Capture the cell that displays the provided text and extract its (x, y) central coordinate. 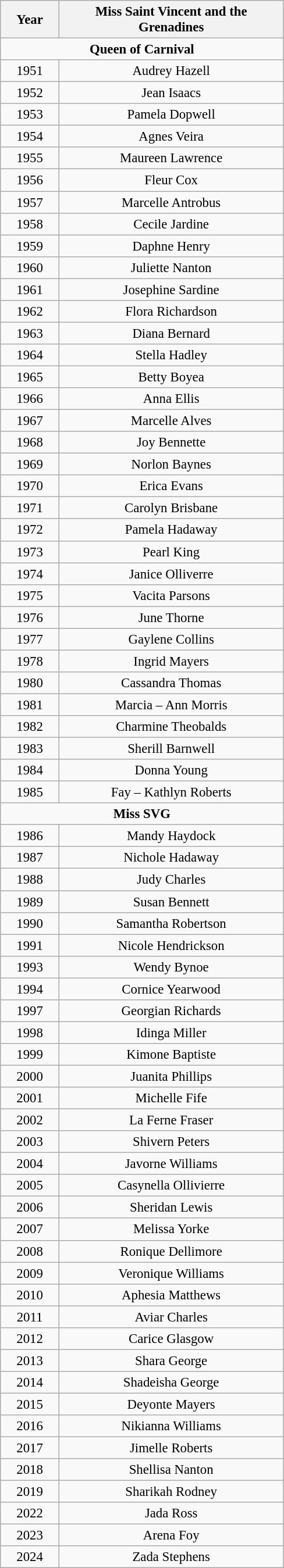
Pamela Dopwell (171, 115)
Casynella Ollivierre (171, 1185)
2002 (30, 1120)
2014 (30, 1383)
Miss SVG (142, 814)
1976 (30, 617)
1991 (30, 945)
1969 (30, 465)
1963 (30, 333)
Norlon Baynes (171, 465)
2018 (30, 1470)
1993 (30, 967)
1989 (30, 902)
Marcelle Alves (171, 421)
1987 (30, 858)
2000 (30, 1076)
2011 (30, 1317)
Sheridan Lewis (171, 1208)
1961 (30, 290)
2004 (30, 1164)
1954 (30, 137)
Agnes Veira (171, 137)
Anna Ellis (171, 399)
1990 (30, 923)
1964 (30, 355)
1985 (30, 792)
Flora Richardson (171, 312)
1999 (30, 1055)
1983 (30, 749)
1965 (30, 377)
1957 (30, 202)
Deyonte Mayers (171, 1404)
1994 (30, 989)
1984 (30, 770)
Nikianna Williams (171, 1426)
Samantha Robertson (171, 923)
Susan Bennett (171, 902)
Aphesia Matthews (171, 1295)
Sharikah Rodney (171, 1492)
Nicole Hendrickson (171, 945)
1981 (30, 705)
1962 (30, 312)
1982 (30, 727)
Donna Young (171, 770)
Veronique Williams (171, 1273)
1971 (30, 508)
2001 (30, 1098)
1973 (30, 552)
2006 (30, 1208)
Jimelle Roberts (171, 1448)
1972 (30, 530)
Charmine Theobalds (171, 727)
1978 (30, 661)
Maureen Lawrence (171, 159)
Aviar Charles (171, 1317)
Miss Saint Vincent and the Grenadines (171, 20)
1966 (30, 399)
Judy Charles (171, 880)
Jada Ross (171, 1513)
1958 (30, 224)
Ingrid Mayers (171, 661)
Audrey Hazell (171, 71)
1951 (30, 71)
Nichole Hadaway (171, 858)
Janice Olliverre (171, 574)
1974 (30, 574)
2005 (30, 1185)
Fay – Kathlyn Roberts (171, 792)
Year (30, 20)
Arena Foy (171, 1535)
1953 (30, 115)
1955 (30, 159)
Diana Bernard (171, 333)
1959 (30, 246)
Michelle Fife (171, 1098)
Betty Boyea (171, 377)
1980 (30, 683)
1967 (30, 421)
Cornice Yearwood (171, 989)
2016 (30, 1426)
1975 (30, 595)
Kimone Baptiste (171, 1055)
Fleur Cox (171, 180)
Cassandra Thomas (171, 683)
Juanita Phillips (171, 1076)
1977 (30, 640)
La Ferne Fraser (171, 1120)
Gaylene Collins (171, 640)
2022 (30, 1513)
1988 (30, 880)
Mandy Haydock (171, 836)
Jean Isaacs (171, 93)
Shellisa Nanton (171, 1470)
2007 (30, 1230)
2003 (30, 1142)
Carice Glasgow (171, 1339)
Shivern Peters (171, 1142)
Vacita Parsons (171, 595)
Ronique Dellimore (171, 1251)
Erica Evans (171, 486)
1968 (30, 442)
Idinga Miller (171, 1033)
Wendy Bynoe (171, 967)
Sherill Barnwell (171, 749)
1997 (30, 1011)
2008 (30, 1251)
Shara George (171, 1360)
Marcelle Antrobus (171, 202)
1960 (30, 267)
Cecile Jardine (171, 224)
Josephine Sardine (171, 290)
Shadeisha George (171, 1383)
Javorne Williams (171, 1164)
Georgian Richards (171, 1011)
1998 (30, 1033)
Melissa Yorke (171, 1230)
1956 (30, 180)
2023 (30, 1535)
2017 (30, 1448)
Pearl King (171, 552)
2012 (30, 1339)
2009 (30, 1273)
2010 (30, 1295)
2015 (30, 1404)
Joy Bennette (171, 442)
Queen of Carnival (142, 49)
Stella Hadley (171, 355)
Pamela Hadaway (171, 530)
1952 (30, 93)
2013 (30, 1360)
1970 (30, 486)
2019 (30, 1492)
Marcia – Ann Morris (171, 705)
Carolyn Brisbane (171, 508)
1986 (30, 836)
Daphne Henry (171, 246)
June Thorne (171, 617)
Juliette Nanton (171, 267)
